Capture the cell that displays the provided text and extract its (x, y) central coordinate. 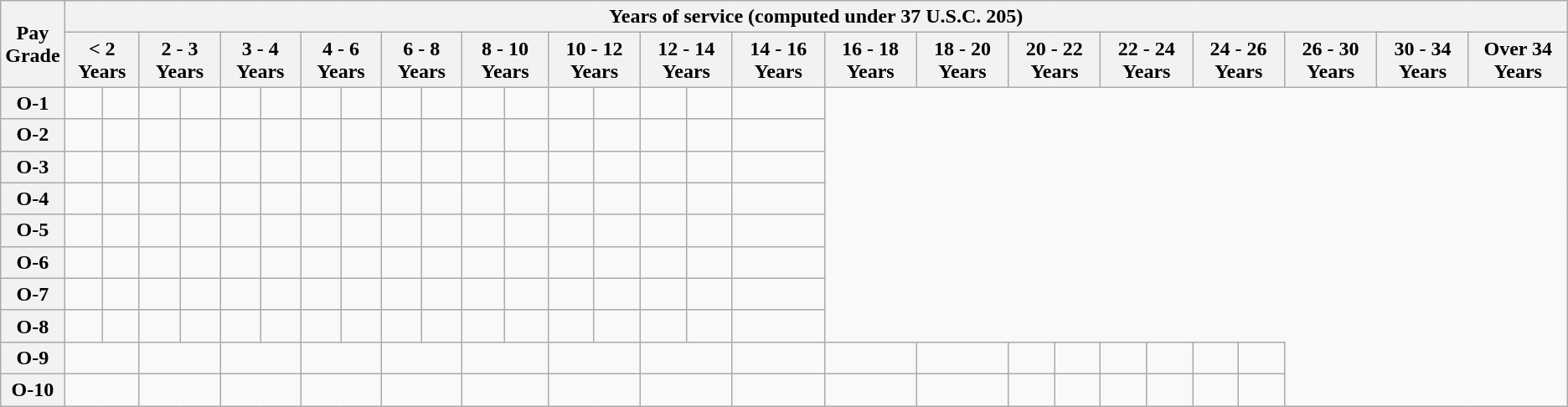
3 - 4 Years (260, 60)
Over 34 Years (1518, 60)
14 - 16 Years (778, 60)
2 - 3 Years (179, 60)
O-8 (33, 326)
20 - 22 Years (1055, 60)
24 - 26 Years (1239, 60)
26 - 30 Years (1331, 60)
O-1 (33, 103)
O-10 (33, 389)
12 - 14 Years (686, 60)
PayGrade (33, 44)
< 2 Years (102, 60)
10 - 12 Years (594, 60)
22 - 24 Years (1147, 60)
O-5 (33, 230)
O-6 (33, 262)
18 - 20 Years (962, 60)
O-7 (33, 294)
O-2 (33, 135)
16 - 18 Years (870, 60)
Years of service (computed under 37 U.S.C. 205) (816, 17)
6 - 8 Years (421, 60)
O-3 (33, 167)
O-9 (33, 358)
8 - 10 Years (504, 60)
O-4 (33, 198)
4 - 6 Years (341, 60)
30 - 34 Years (1422, 60)
